Determine the [X, Y] coordinate at the center of the cell enclosing the given text.  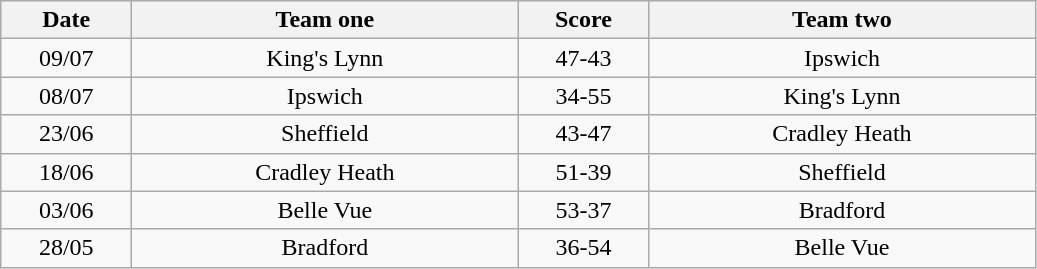
Team one [325, 20]
28/05 [66, 248]
Date [66, 20]
08/07 [66, 96]
51-39 [584, 172]
47-43 [584, 58]
23/06 [66, 134]
18/06 [66, 172]
Team two [842, 20]
43-47 [584, 134]
03/06 [66, 210]
34-55 [584, 96]
Score [584, 20]
53-37 [584, 210]
36-54 [584, 248]
09/07 [66, 58]
